Return [X, Y] of the center of cell containing provided text 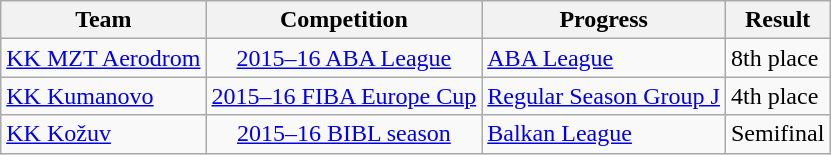
KK Kumanovo [104, 96]
Competition [344, 20]
Semifinal [777, 134]
ABA League [604, 58]
Progress [604, 20]
KK Kožuv [104, 134]
2015–16 ABA League [344, 58]
8th place [777, 58]
Regular Season Group J [604, 96]
2015–16 BIBL season [344, 134]
2015–16 FIBA Europe Cup [344, 96]
Team [104, 20]
KK MZT Aerodrom [104, 58]
4th place [777, 96]
Balkan League [604, 134]
Result [777, 20]
